Capture the cell that displays the provided text and extract its [x, y] central coordinate. 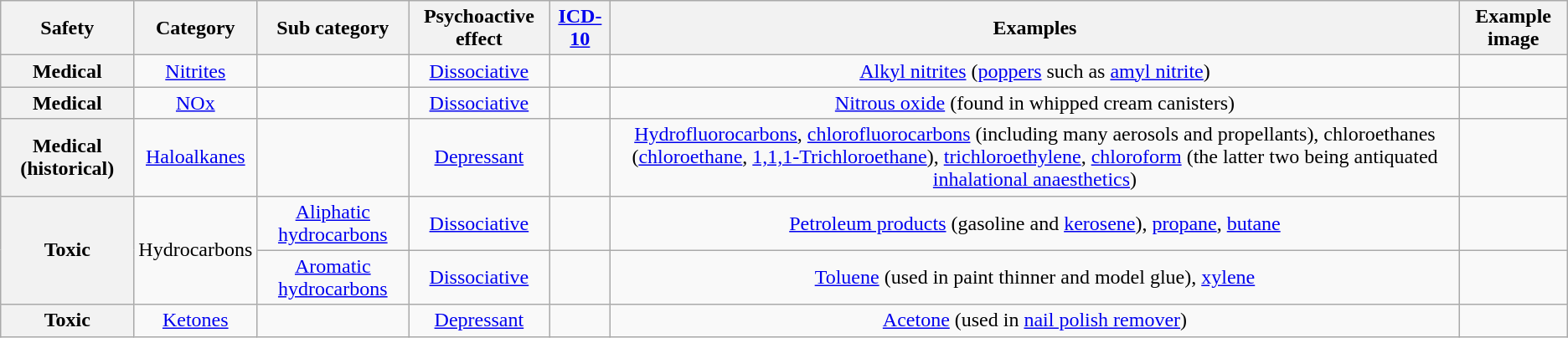
Alkyl nitrites (poppers such as amyl nitrite) [1035, 71]
Acetone (used in nail polish remover) [1035, 320]
Medical (historical) [67, 157]
Nitrous oxide (found in whipped cream canisters) [1035, 103]
Ketones [196, 320]
Aromatic hydrocarbons [333, 278]
Toluene (used in paint thinner and model glue), xylene [1035, 278]
Nitrites [196, 71]
NOx [196, 103]
Petroleum products (gasoline and kerosene), propane, butane [1035, 223]
Haloalkanes [196, 157]
Sub category [333, 28]
Hydrocarbons [196, 250]
ICD-10 [580, 28]
Examples [1035, 28]
Aliphatic hydrocarbons [333, 223]
Example image [1513, 28]
Category [196, 28]
Safety [67, 28]
Psychoactive effect [479, 28]
